Find where the given text appears and provide that cell's center as (x, y) coordinate. 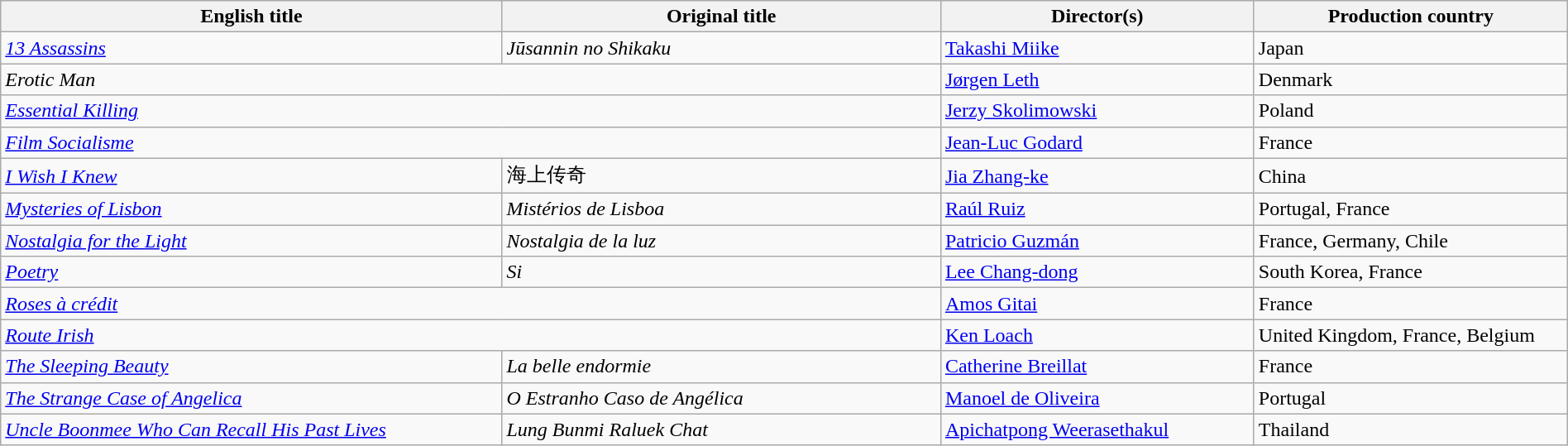
Lee Chang-dong (1097, 272)
South Korea, France (1411, 272)
The Strange Case of Angelica (251, 398)
Production country (1411, 17)
Denmark (1411, 79)
O Estranho Caso de Angélica (721, 398)
Jūsannin no Shikaku (721, 48)
Erotic Man (471, 79)
Poetry (251, 272)
Catherine Breillat (1097, 367)
Portugal, France (1411, 209)
English title (251, 17)
Mysteries of Lisbon (251, 209)
Japan (1411, 48)
Uncle Boonmee Who Can Recall His Past Lives (251, 429)
The Sleeping Beauty (251, 367)
Amos Gitai (1097, 304)
Jerzy Skolimowski (1097, 111)
Essential Killing (471, 111)
海上传奇 (721, 175)
Manoel de Oliveira (1097, 398)
Roses à crédit (471, 304)
Jean-Luc Godard (1097, 142)
Jørgen Leth (1097, 79)
Thailand (1411, 429)
Lung Bunmi Raluek Chat (721, 429)
Apichatpong Weerasethakul (1097, 429)
Takashi Miike (1097, 48)
France, Germany, Chile (1411, 241)
13 Assassins (251, 48)
Route Irish (471, 335)
Si (721, 272)
Director(s) (1097, 17)
Patricio Guzmán (1097, 241)
Nostalgia for the Light (251, 241)
La belle endormie (721, 367)
Portugal (1411, 398)
Raúl Ruiz (1097, 209)
Ken Loach (1097, 335)
Film Socialisme (471, 142)
Original title (721, 17)
China (1411, 175)
United Kingdom, France, Belgium (1411, 335)
Poland (1411, 111)
Jia Zhang-ke (1097, 175)
Nostalgia de la luz (721, 241)
I Wish I Knew (251, 175)
Mistérios de Lisboa (721, 209)
